Scan for the cell matching the given text and deliver its [x, y] coordinate at center. 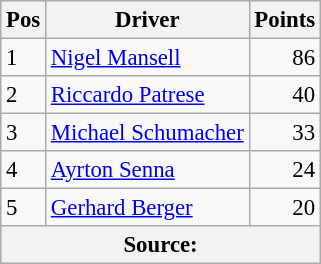
Driver [148, 20]
Source: [161, 245]
Gerhard Berger [148, 208]
Pos [24, 20]
Riccardo Patrese [148, 95]
86 [284, 58]
1 [24, 58]
20 [284, 208]
3 [24, 133]
Michael Schumacher [148, 133]
2 [24, 95]
33 [284, 133]
Points [284, 20]
24 [284, 170]
Ayrton Senna [148, 170]
5 [24, 208]
Nigel Mansell [148, 58]
4 [24, 170]
40 [284, 95]
